Determine the (X, Y) coordinate at the center of the cell enclosing the given text.  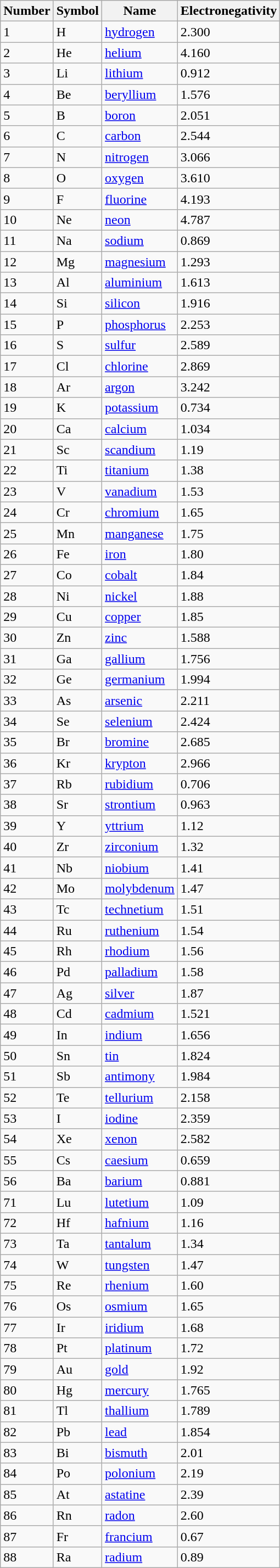
helium (140, 53)
3.610 (228, 178)
21 (27, 450)
rhenium (140, 1286)
1.58 (228, 972)
1.588 (228, 638)
0.89 (228, 1557)
Sc (77, 450)
silver (140, 993)
1.68 (228, 1328)
Ar (77, 387)
Fe (77, 554)
carbon (140, 136)
1.80 (228, 554)
selenium (140, 721)
41 (27, 867)
Symbol (77, 11)
7 (27, 157)
2.544 (228, 136)
Kr (77, 763)
chromium (140, 512)
sodium (140, 240)
germanium (140, 680)
Pb (77, 1432)
5 (27, 115)
Mg (77, 262)
28 (27, 596)
P (77, 324)
iridium (140, 1328)
rubidium (140, 784)
4.787 (228, 220)
Li (77, 74)
mercury (140, 1390)
neon (140, 220)
1.765 (228, 1390)
bromine (140, 742)
Ni (77, 596)
cobalt (140, 575)
40 (27, 847)
76 (27, 1307)
bismuth (140, 1453)
Cu (77, 617)
cadmium (140, 1014)
2.359 (228, 1118)
1.034 (228, 429)
gold (140, 1369)
27 (27, 575)
87 (27, 1536)
1.854 (228, 1432)
rhodium (140, 951)
Lu (77, 1202)
Ir (77, 1328)
34 (27, 721)
tellurium (140, 1097)
55 (27, 1160)
36 (27, 763)
14 (27, 304)
12 (27, 262)
beryllium (140, 94)
Br (77, 742)
caesium (140, 1160)
N (77, 157)
47 (27, 993)
Be (77, 94)
Ge (77, 680)
1.72 (228, 1348)
H (77, 32)
Hg (77, 1390)
88 (27, 1557)
50 (27, 1056)
xenon (140, 1139)
86 (27, 1515)
Rn (77, 1515)
I (77, 1118)
Xe (77, 1139)
1.60 (228, 1286)
2.300 (228, 32)
tantalum (140, 1244)
0.734 (228, 408)
O (77, 178)
13 (27, 283)
25 (27, 533)
nickel (140, 596)
1.92 (228, 1369)
0.881 (228, 1181)
At (77, 1494)
Electronegativity (228, 11)
1.756 (228, 659)
3.066 (228, 157)
74 (27, 1264)
1.576 (228, 94)
polonium (140, 1474)
11 (27, 240)
79 (27, 1369)
2.424 (228, 721)
1.984 (228, 1077)
Ti (77, 471)
83 (27, 1453)
technetium (140, 909)
1.56 (228, 951)
2 (27, 53)
Sn (77, 1056)
chlorine (140, 366)
0.963 (228, 805)
56 (27, 1181)
33 (27, 701)
0.67 (228, 1536)
0.869 (228, 240)
In (77, 1035)
scandium (140, 450)
32 (27, 680)
1.656 (228, 1035)
1.53 (228, 491)
2.211 (228, 701)
Zr (77, 847)
Si (77, 304)
2.60 (228, 1515)
argon (140, 387)
oxygen (140, 178)
K (77, 408)
Nb (77, 867)
10 (27, 220)
2.685 (228, 742)
tungsten (140, 1264)
Bi (77, 1453)
manganese (140, 533)
43 (27, 909)
Sr (77, 805)
Co (77, 575)
1.34 (228, 1244)
iron (140, 554)
1.54 (228, 931)
francium (140, 1536)
krypton (140, 763)
51 (27, 1077)
23 (27, 491)
phosphorus (140, 324)
77 (27, 1328)
Se (77, 721)
4.160 (228, 53)
As (77, 701)
1.824 (228, 1056)
24 (27, 512)
1.85 (228, 617)
palladium (140, 972)
Os (77, 1307)
Ta (77, 1244)
Ag (77, 993)
radium (140, 1557)
vanadium (140, 491)
44 (27, 931)
2.158 (228, 1097)
yttrium (140, 826)
Name (140, 11)
84 (27, 1474)
2.869 (228, 366)
71 (27, 1202)
F (77, 199)
Te (77, 1097)
Y (77, 826)
80 (27, 1390)
nitrogen (140, 157)
0.659 (228, 1160)
Rb (77, 784)
48 (27, 1014)
22 (27, 471)
Number (27, 11)
Ra (77, 1557)
1 (27, 32)
2.01 (228, 1453)
arsenic (140, 701)
4.193 (228, 199)
titanium (140, 471)
fluorine (140, 199)
thallium (140, 1411)
silicon (140, 304)
1.87 (228, 993)
Hf (77, 1223)
1.916 (228, 304)
strontium (140, 805)
1.38 (228, 471)
54 (27, 1139)
9 (27, 199)
magnesium (140, 262)
potassium (140, 408)
46 (27, 972)
73 (27, 1244)
Al (77, 283)
18 (27, 387)
31 (27, 659)
1.19 (228, 450)
niobium (140, 867)
0.706 (228, 784)
molybdenum (140, 888)
aluminium (140, 283)
2.966 (228, 763)
4 (27, 94)
81 (27, 1411)
38 (27, 805)
1.293 (228, 262)
3 (27, 74)
19 (27, 408)
37 (27, 784)
Ba (77, 1181)
Cd (77, 1014)
copper (140, 617)
30 (27, 638)
1.32 (228, 847)
Ga (77, 659)
Po (77, 1474)
2.253 (228, 324)
lithium (140, 74)
Cr (77, 512)
lutetium (140, 1202)
1.09 (228, 1202)
zirconium (140, 847)
calcium (140, 429)
boron (140, 115)
26 (27, 554)
1.88 (228, 596)
72 (27, 1223)
platinum (140, 1348)
Rh (77, 951)
Tl (77, 1411)
hydrogen (140, 32)
1.75 (228, 533)
Pd (77, 972)
35 (27, 742)
52 (27, 1097)
6 (27, 136)
1.789 (228, 1411)
indium (140, 1035)
2.19 (228, 1474)
1.41 (228, 867)
53 (27, 1118)
78 (27, 1348)
B (77, 115)
osmium (140, 1307)
astatine (140, 1494)
Fr (77, 1536)
1.521 (228, 1014)
42 (27, 888)
49 (27, 1035)
lead (140, 1432)
zinc (140, 638)
Cl (77, 366)
Ca (77, 429)
Mn (77, 533)
2.051 (228, 115)
2.39 (228, 1494)
Ne (77, 220)
15 (27, 324)
S (77, 345)
1.84 (228, 575)
Na (77, 240)
barium (140, 1181)
1.613 (228, 283)
82 (27, 1432)
20 (27, 429)
8 (27, 178)
Sb (77, 1077)
1.12 (228, 826)
45 (27, 951)
29 (27, 617)
Au (77, 1369)
39 (27, 826)
2.589 (228, 345)
17 (27, 366)
0.912 (228, 74)
3.242 (228, 387)
Tc (77, 909)
He (77, 53)
antimony (140, 1077)
V (77, 491)
W (77, 1264)
85 (27, 1494)
1.16 (228, 1223)
hafnium (140, 1223)
Cs (77, 1160)
iodine (140, 1118)
Re (77, 1286)
Zn (77, 638)
16 (27, 345)
2.582 (228, 1139)
1.51 (228, 909)
radon (140, 1515)
tin (140, 1056)
Ru (77, 931)
Mo (77, 888)
gallium (140, 659)
C (77, 136)
Pt (77, 1348)
sulfur (140, 345)
75 (27, 1286)
ruthenium (140, 931)
1.994 (228, 680)
